Return the (x, y) coordinate for the center point of the cell that contains the specified text.  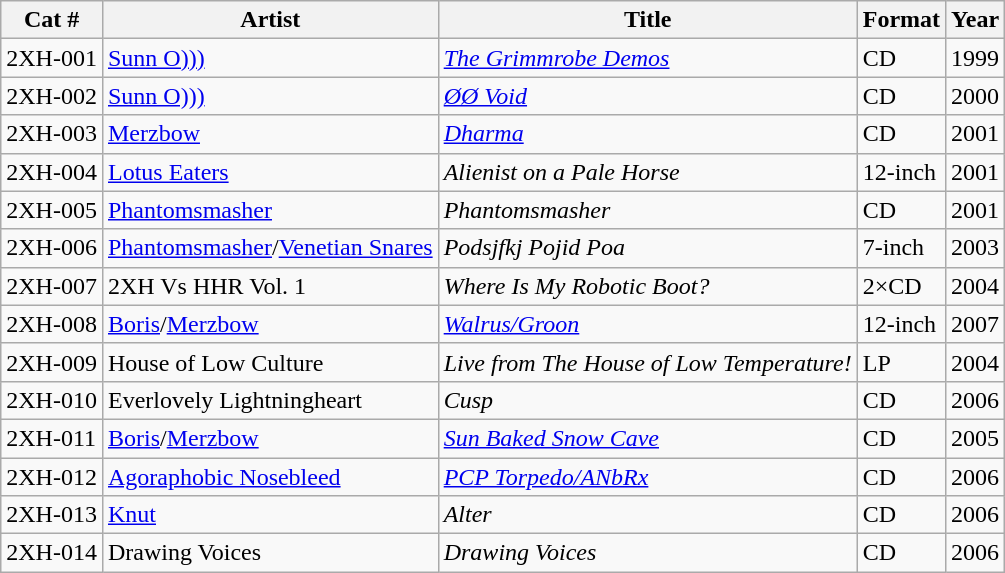
2003 (976, 248)
2XH-009 (52, 362)
Walrus/Groon (648, 324)
2XH-008 (52, 324)
Merzbow (270, 134)
Title (648, 20)
Agoraphobic Nosebleed (270, 477)
Lotus Eaters (270, 172)
2XH-002 (52, 96)
House of Low Culture (270, 362)
PCP Torpedo/ANbRx (648, 477)
2XH-012 (52, 477)
2XH-013 (52, 515)
2XH-005 (52, 210)
2XH-004 (52, 172)
2×CD (901, 286)
Year (976, 20)
Dharma (648, 134)
2005 (976, 438)
7-inch (901, 248)
2XH Vs HHR Vol. 1 (270, 286)
Podsjfkj Pojid Poa (648, 248)
2XH-014 (52, 553)
2XH-007 (52, 286)
LP (901, 362)
Everlovely Lightningheart (270, 400)
1999 (976, 58)
2007 (976, 324)
2XH-001 (52, 58)
Cusp (648, 400)
2XH-006 (52, 248)
Alienist on a Pale Horse (648, 172)
2XH-011 (52, 438)
2XH-010 (52, 400)
2XH-003 (52, 134)
The Grimmrobe Demos (648, 58)
2000 (976, 96)
Live from The House of Low Temperature! (648, 362)
ØØ Void (648, 96)
Cat # (52, 20)
Where Is My Robotic Boot? (648, 286)
Artist (270, 20)
Knut (270, 515)
Sun Baked Snow Cave (648, 438)
Phantomsmasher/Venetian Snares (270, 248)
Format (901, 20)
Alter (648, 515)
